Return the (X, Y) coordinate for the center point of the cell that contains the specified text.  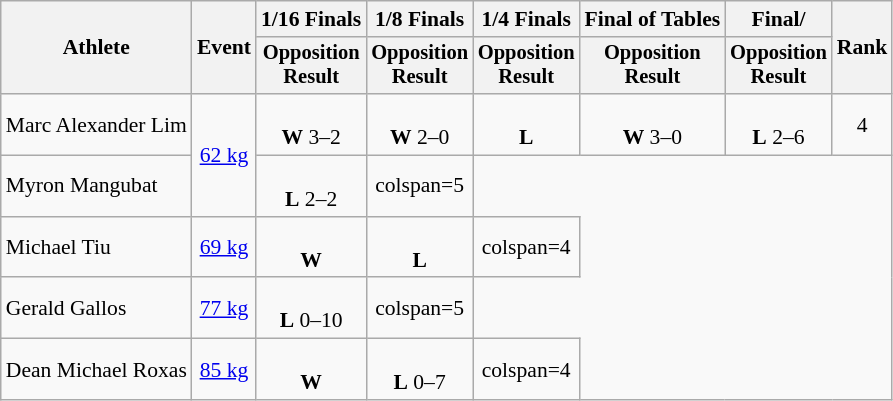
Myron Mangubat (96, 186)
Gerald Gallos (96, 308)
Dean Michael Roxas (96, 370)
L 2–2 (311, 186)
Event (224, 48)
Athlete (96, 48)
W 2–0 (420, 124)
4 (862, 124)
L 0–7 (420, 370)
Rank (862, 48)
1/16 Finals (311, 19)
77 kg (224, 308)
W 3–2 (311, 124)
Final of Tables (652, 19)
L 2–6 (778, 124)
69 kg (224, 248)
1/8 Finals (420, 19)
1/4 Finals (526, 19)
W 3–0 (652, 124)
Michael Tiu (96, 248)
Marc Alexander Lim (96, 124)
Final/ (778, 19)
85 kg (224, 370)
L 0–10 (311, 308)
62 kg (224, 155)
